Provide the [x, y] coordinate of the cell's center where the given text is located.  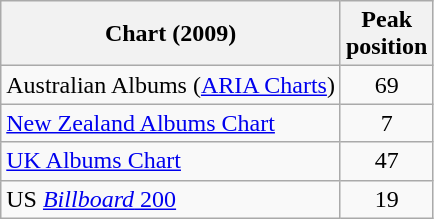
69 [386, 85]
US Billboard 200 [171, 199]
Australian Albums (ARIA Charts) [171, 85]
7 [386, 123]
Chart (2009) [171, 34]
47 [386, 161]
UK Albums Chart [171, 161]
New Zealand Albums Chart [171, 123]
Peak position [386, 34]
19 [386, 199]
